Return (X, Y) of the center of cell containing provided text 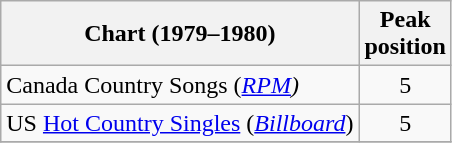
Canada Country Songs (RPM) (180, 85)
Peakposition (405, 34)
Chart (1979–1980) (180, 34)
US Hot Country Singles (Billboard) (180, 123)
